Provide the [X, Y] coordinate of the cell's center where the given text is located.  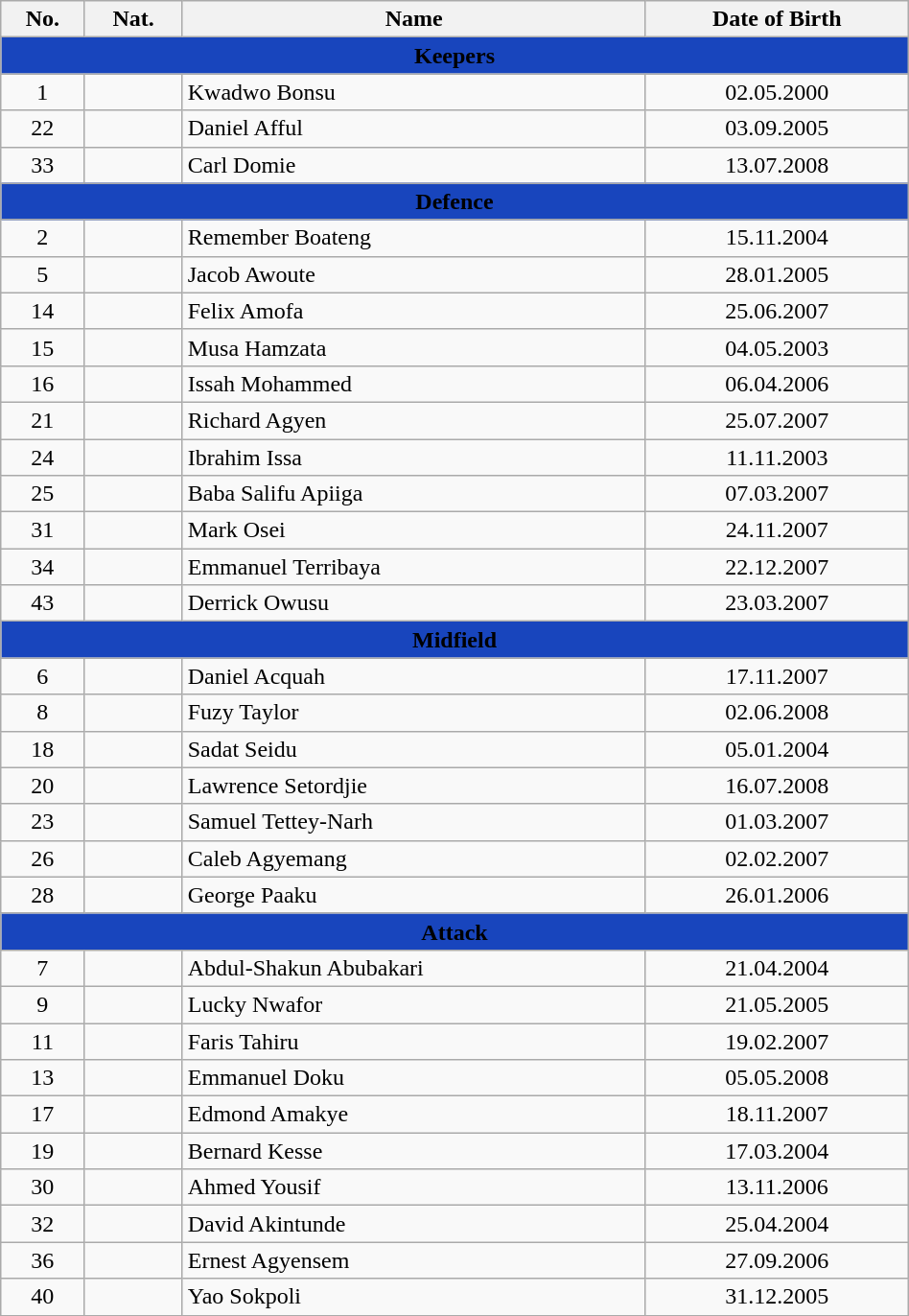
Mark Osei [414, 530]
05.01.2004 [777, 749]
Abdul-Shakun Abubakari [414, 968]
25.07.2007 [777, 420]
22 [42, 129]
Emmanuel Terribaya [414, 567]
06.04.2006 [777, 384]
33 [42, 165]
Daniel Afful [414, 129]
17.03.2004 [777, 1151]
Carl Domie [414, 165]
17.11.2007 [777, 676]
Name [414, 19]
Lawrence Setordjie [414, 786]
22.12.2007 [777, 567]
Lucky Nwafor [414, 1004]
02.05.2000 [777, 92]
19 [42, 1151]
25.06.2007 [777, 311]
Ahmed Yousif [414, 1187]
31 [42, 530]
Caleb Agyemang [414, 858]
25.04.2004 [777, 1224]
36 [42, 1260]
16.07.2008 [777, 786]
Keepers [454, 56]
6 [42, 676]
07.03.2007 [777, 494]
Defence [454, 201]
Sadat Seidu [414, 749]
Issah Mohammed [414, 384]
Bernard Kesse [414, 1151]
Ernest Agyensem [414, 1260]
George Paaku [414, 895]
Attack [454, 931]
26 [42, 858]
13.11.2006 [777, 1187]
Yao Sokpoli [414, 1297]
Kwadwo Bonsu [414, 92]
28.01.2005 [777, 274]
25 [42, 494]
23 [42, 822]
01.03.2007 [777, 822]
02.02.2007 [777, 858]
05.05.2008 [777, 1078]
16 [42, 384]
26.01.2006 [777, 895]
Jacob Awoute [414, 274]
34 [42, 567]
20 [42, 786]
5 [42, 274]
24 [42, 458]
Musa Hamzata [414, 347]
04.05.2003 [777, 347]
Richard Agyen [414, 420]
Fuzy Taylor [414, 713]
2 [42, 238]
23.03.2007 [777, 603]
Remember Boateng [414, 238]
21.04.2004 [777, 968]
Daniel Acquah [414, 676]
31.12.2005 [777, 1297]
No. [42, 19]
11.11.2003 [777, 458]
30 [42, 1187]
18.11.2007 [777, 1115]
8 [42, 713]
Emmanuel Doku [414, 1078]
Midfield [454, 640]
21.05.2005 [777, 1004]
Felix Amofa [414, 311]
David Akintunde [414, 1224]
19.02.2007 [777, 1041]
32 [42, 1224]
11 [42, 1041]
Nat. [133, 19]
28 [42, 895]
Baba Salifu Apiiga [414, 494]
17 [42, 1115]
1 [42, 92]
13 [42, 1078]
02.06.2008 [777, 713]
15 [42, 347]
43 [42, 603]
18 [42, 749]
Derrick Owusu [414, 603]
13.07.2008 [777, 165]
Ibrahim Issa [414, 458]
40 [42, 1297]
Samuel Tettey-Narh [414, 822]
21 [42, 420]
27.09.2006 [777, 1260]
Faris Tahiru [414, 1041]
14 [42, 311]
24.11.2007 [777, 530]
15.11.2004 [777, 238]
Edmond Amakye [414, 1115]
03.09.2005 [777, 129]
9 [42, 1004]
7 [42, 968]
Date of Birth [777, 19]
